Provide the [X, Y] coordinate of the cell's center where the given text is located.  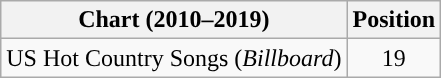
US Hot Country Songs (Billboard) [174, 58]
Position [394, 20]
19 [394, 58]
Chart (2010–2019) [174, 20]
